For the text-containing cell, return its midpoint in [X, Y] coordinate format. 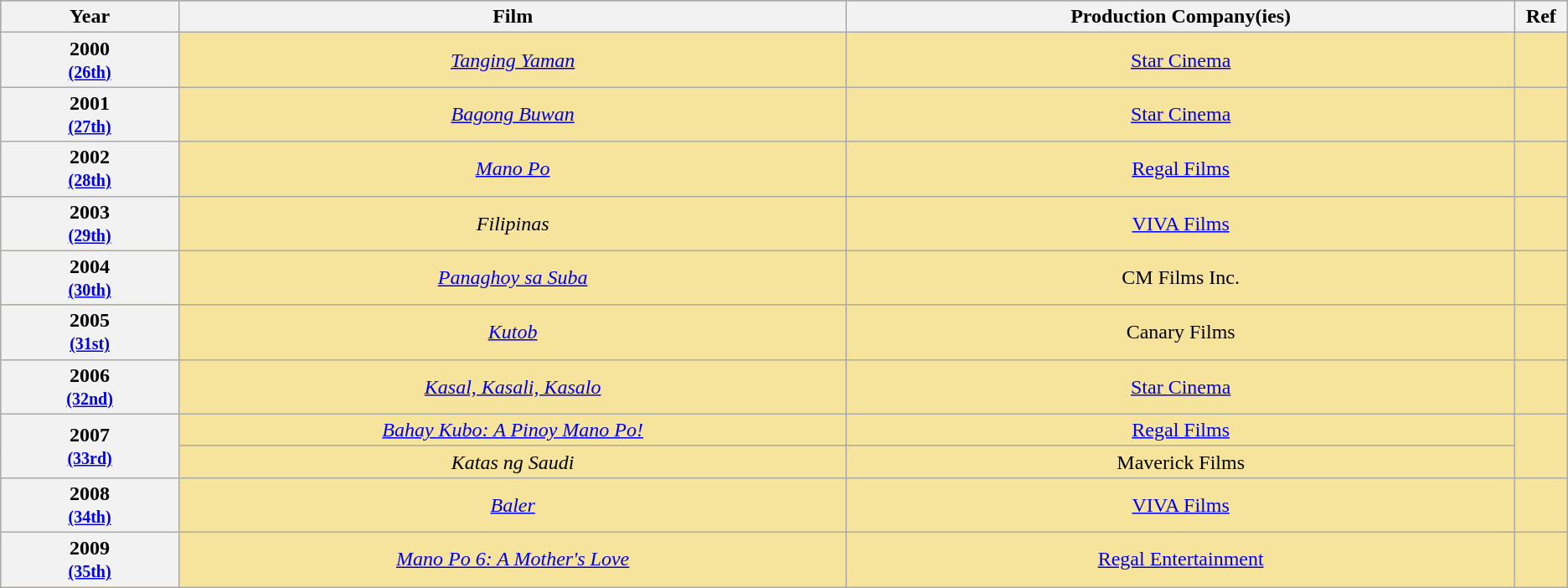
Year [90, 17]
2001 (27th) [90, 114]
Bahay Kubo: A Pinoy Mano Po! [513, 430]
Mano Po [513, 169]
Kasal, Kasali, Kasalo [513, 387]
Filipinas [513, 223]
2002 (28th) [90, 169]
Kutob [513, 332]
2008 (34th) [90, 504]
Bagong Buwan [513, 114]
Panaghoy sa Suba [513, 278]
Baler [513, 504]
Mano Po 6: A Mother's Love [513, 560]
Ref [1541, 17]
2006 (32nd) [90, 387]
Tanging Yaman [513, 60]
Katas ng Saudi [513, 462]
2000 (26th) [90, 60]
Canary Films [1181, 332]
CM Films Inc. [1181, 278]
2005 (31st) [90, 332]
Production Company(ies) [1181, 17]
Regal Entertainment [1181, 560]
2004 (30th) [90, 278]
2003 (29th) [90, 223]
Maverick Films [1181, 462]
2009 (35th) [90, 560]
Film [513, 17]
2007 (33rd) [90, 446]
